Output the [x, y] coordinate of the center of the cell containing the given text.  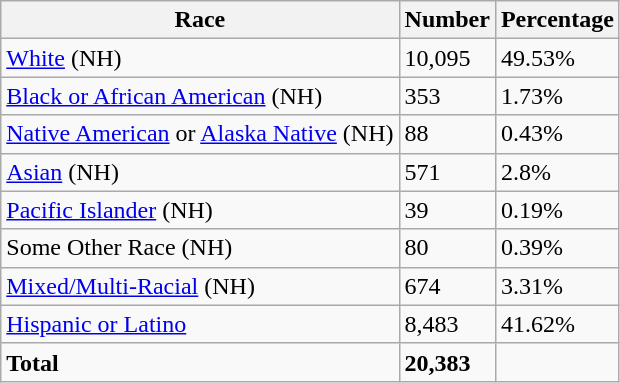
571 [447, 172]
Asian (NH) [200, 172]
674 [447, 286]
Mixed/Multi-Racial (NH) [200, 286]
8,483 [447, 324]
White (NH) [200, 58]
Pacific Islander (NH) [200, 210]
49.53% [557, 58]
Percentage [557, 20]
88 [447, 134]
3.31% [557, 286]
39 [447, 210]
Black or African American (NH) [200, 96]
41.62% [557, 324]
0.39% [557, 248]
20,383 [447, 362]
Total [200, 362]
10,095 [447, 58]
1.73% [557, 96]
2.8% [557, 172]
0.19% [557, 210]
Number [447, 20]
0.43% [557, 134]
Hispanic or Latino [200, 324]
80 [447, 248]
Race [200, 20]
Native American or Alaska Native (NH) [200, 134]
353 [447, 96]
Some Other Race (NH) [200, 248]
